Capture the cell that displays the provided text and extract its [x, y] central coordinate. 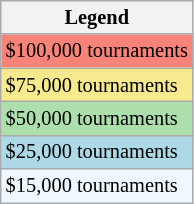
$15,000 tournaments [97, 186]
$25,000 tournaments [97, 152]
$100,000 tournaments [97, 51]
$75,000 tournaments [97, 85]
$50,000 tournaments [97, 118]
Legend [97, 17]
